Pinpoint the cell where the given text exists, returning its (x, y) midpoint coordinate. 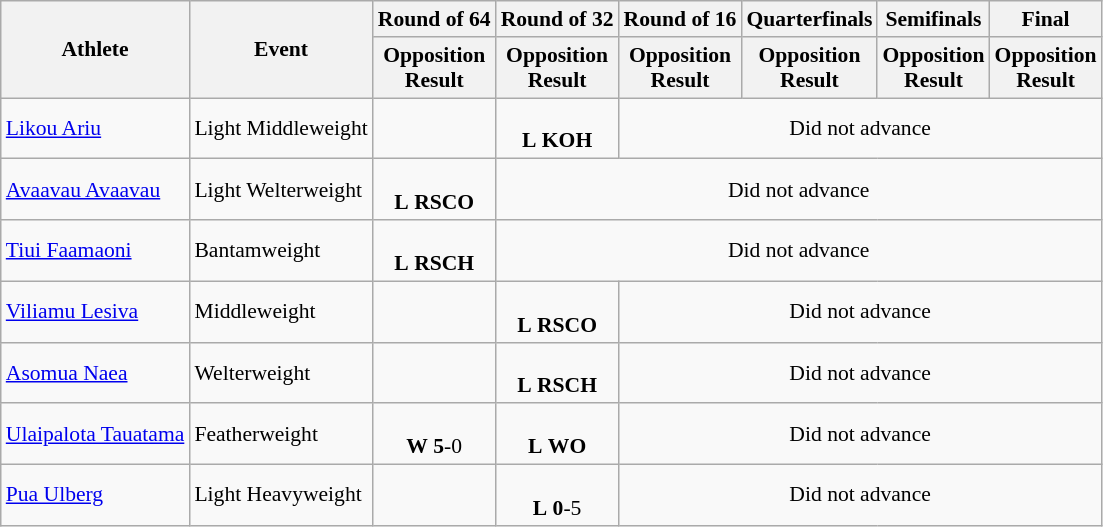
Avaavau Avaavau (96, 190)
Round of 16 (680, 19)
L 0-5 (558, 496)
Ulaipalota Tauatama (96, 434)
L KOH (558, 128)
L WO (558, 434)
Light Middleweight (280, 128)
Asomua Naea (96, 372)
Likou Ariu (96, 128)
Middleweight (280, 312)
Quarterfinals (809, 19)
Light Welterweight (280, 190)
Event (280, 50)
Round of 32 (558, 19)
Featherweight (280, 434)
Light Heavyweight (280, 496)
Pua Ulberg (96, 496)
Final (1046, 19)
Athlete (96, 50)
Round of 64 (434, 19)
Welterweight (280, 372)
Semifinals (933, 19)
Viliamu Lesiva (96, 312)
Bantamweight (280, 250)
Tiui Faamaoni (96, 250)
W 5-0 (434, 434)
